Scan for the cell matching the given text and deliver its [x, y] coordinate at center. 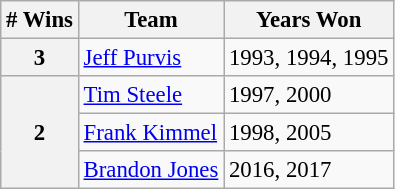
1997, 2000 [309, 95]
Jeff Purvis [150, 58]
2016, 2017 [309, 170]
3 [40, 58]
Years Won [309, 20]
# Wins [40, 20]
Frank Kimmel [150, 133]
Tim Steele [150, 95]
2 [40, 132]
Brandon Jones [150, 170]
Team [150, 20]
1998, 2005 [309, 133]
1993, 1994, 1995 [309, 58]
